From the cell containing the given text, extract its center point as (X, Y) coordinate. 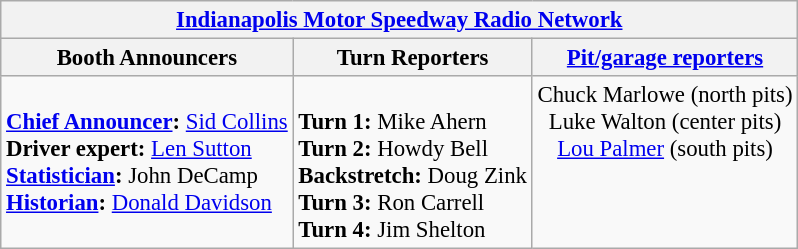
Chief Announcer: Sid Collins Driver expert: Len Sutton Statistician: John DeCamp Historian: Donald Davidson (147, 162)
Booth Announcers (147, 58)
Indianapolis Motor Speedway Radio Network (400, 20)
Turn Reporters (412, 58)
Chuck Marlowe (north pits)Luke Walton (center pits)Lou Palmer (south pits) (665, 162)
Pit/garage reporters (665, 58)
Turn 1: Mike Ahern Turn 2: Howdy Bell Backstretch: Doug Zink Turn 3: Ron Carrell Turn 4: Jim Shelton (412, 162)
